Find where the given text appears and provide that cell's center as [x, y] coordinate. 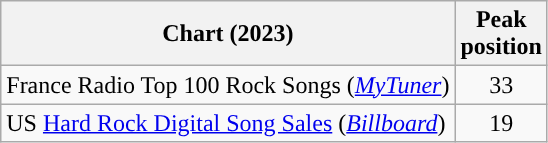
Chart (2023) [228, 34]
19 [501, 123]
France Radio Top 100 Rock Songs (MyTuner) [228, 85]
Peakposition [501, 34]
US Hard Rock Digital Song Sales (Billboard) [228, 123]
33 [501, 85]
